Find where the given text appears and provide that cell's center as (X, Y) coordinate. 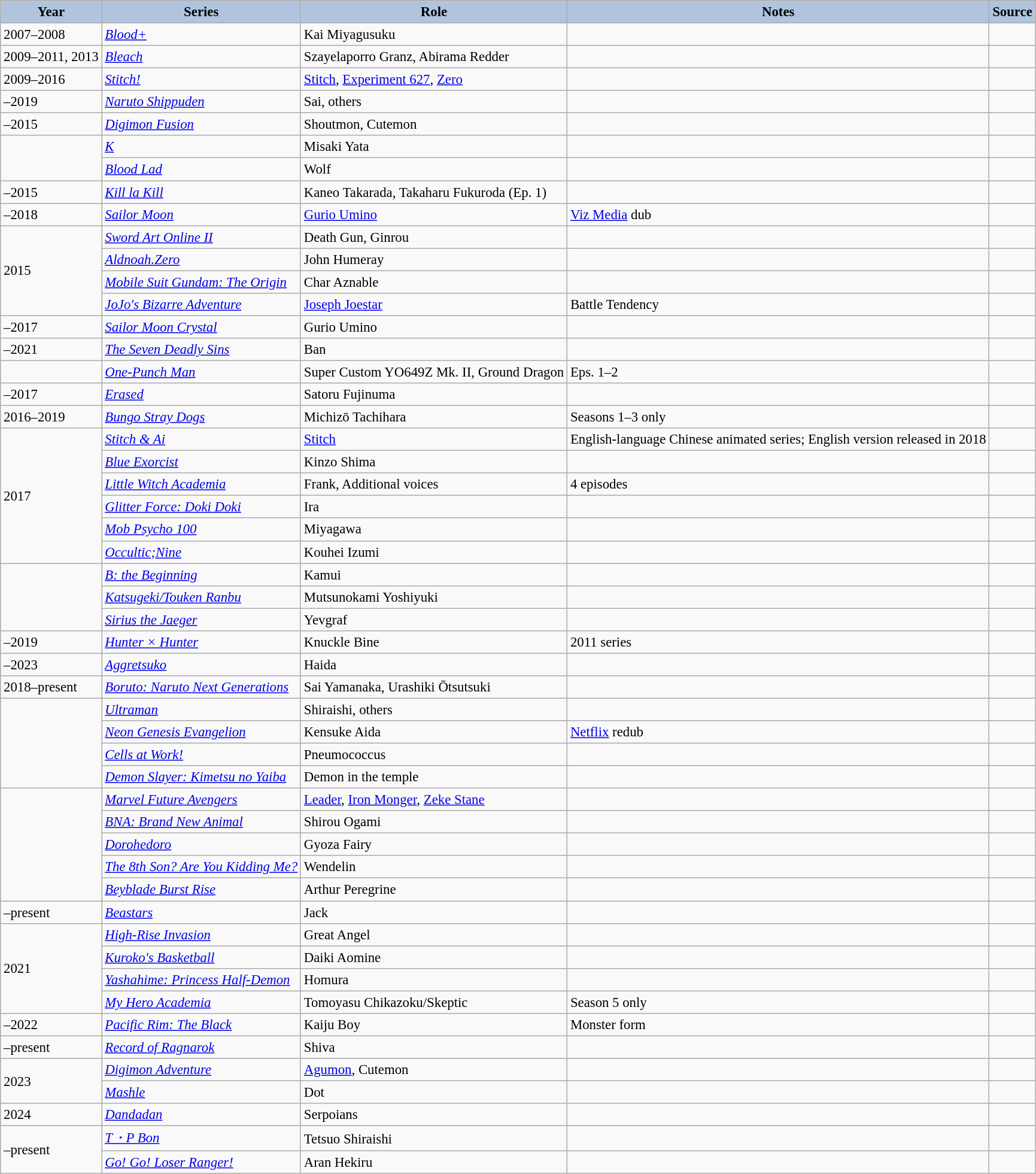
Stitch! (201, 80)
2009–2016 (51, 80)
English-language Chinese animated series; English version released in 2018 (778, 439)
Blue Exorcist (201, 462)
Netflix redub (778, 732)
Notes (778, 12)
Wolf (433, 169)
B: the Beginning (201, 575)
Dot (433, 1092)
Pacific Rim: The Black (201, 1025)
Michizō Tachihara (433, 417)
Neon Genesis Evangelion (201, 732)
Occultic;Nine (201, 552)
4 episodes (778, 484)
Miyagawa (433, 530)
Digimon Adventure (201, 1070)
Jack (433, 912)
The 8th Son? Are You Kidding Me? (201, 867)
Sword Art Online II (201, 237)
Mob Psycho 100 (201, 530)
Demon Slayer: Kimetsu no Yaiba (201, 777)
Yashahime: Princess Half-Demon (201, 979)
Glitter Force: Doki Doki (201, 507)
Dandadan (201, 1115)
Joseph Joestar (433, 305)
Frank, Additional voices (433, 484)
Shiva (433, 1047)
John Humeray (433, 259)
2007–2008 (51, 35)
Go! Go! Loser Ranger! (201, 1163)
Tetsuo Shiraishi (433, 1139)
Blood+ (201, 35)
Pneumococcus (433, 755)
2023 (51, 1081)
Eps. 1–2 (778, 372)
Kinzo Shima (433, 462)
2021 (51, 968)
Sai Yamanaka, Urashiki Ōtsutsuki (433, 687)
Stitch (433, 439)
Ultraman (201, 709)
Kai Miyagusuku (433, 35)
Kuroko's Basketball (201, 957)
2011 series (778, 642)
Season 5 only (778, 1002)
Szayelaporro Granz, Abirama Redder (433, 57)
Mashle (201, 1092)
The Seven Deadly Sins (201, 350)
Sailor Moon Crystal (201, 327)
–2021 (51, 350)
Sai, others (433, 102)
High-Rise Invasion (201, 935)
One-Punch Man (201, 372)
Knuckle Bine (433, 642)
Monster form (778, 1025)
JoJo's Bizarre Adventure (201, 305)
Aran Hekiru (433, 1163)
Little Witch Academia (201, 484)
Sailor Moon (201, 214)
Mobile Suit Gundam: The Origin (201, 282)
Wendelin (433, 867)
Cells at Work! (201, 755)
Dorohedoro (201, 845)
Role (433, 12)
Record of Ragnarok (201, 1047)
Kensuke Aida (433, 732)
Serpoians (433, 1115)
Digimon Fusion (201, 125)
Naruto Shippuden (201, 102)
Haida (433, 665)
Boruto: Naruto Next Generations (201, 687)
Ira (433, 507)
2016–2019 (51, 417)
Misaki Yata (433, 147)
Seasons 1–3 only (778, 417)
Great Angel (433, 935)
Bungo Stray Dogs (201, 417)
Kill la Kill (201, 192)
–2022 (51, 1025)
2018–present (51, 687)
Erased (201, 395)
Source (1013, 12)
Aldnoah.Zero (201, 259)
Viz Media dub (778, 214)
Battle Tendency (778, 305)
Shoutmon, Cutemon (433, 125)
Beyblade Burst Rise (201, 890)
Satoru Fujinuma (433, 395)
Hunter × Hunter (201, 642)
Leader, Iron Monger, Zeke Stane (433, 800)
Daiki Aomine (433, 957)
–2023 (51, 665)
Super Custom YO649Z Mk. II, Ground Dragon (433, 372)
Ban (433, 350)
Kamui (433, 575)
Kaneo Takarada, Takaharu Fukuroda (Ep. 1) (433, 192)
2009–2011, 2013 (51, 57)
2024 (51, 1115)
Stitch & Ai (201, 439)
T・P Bon (201, 1139)
Year (51, 12)
Beastars (201, 912)
My Hero Academia (201, 1002)
Sirius the Jaeger (201, 620)
Tomoyasu Chikazoku/Skeptic (433, 1002)
Kaiju Boy (433, 1025)
Stitch, Experiment 627, Zero (433, 80)
Aggretsuko (201, 665)
Marvel Future Avengers (201, 800)
Kouhei Izumi (433, 552)
Mutsunokami Yoshiyuki (433, 597)
Series (201, 12)
Agumon, Cutemon (433, 1070)
Yevgraf (433, 620)
Gyoza Fairy (433, 845)
K (201, 147)
BNA: Brand New Animal (201, 822)
2015 (51, 271)
–2018 (51, 214)
Bleach (201, 57)
Char Aznable (433, 282)
Homura (433, 979)
Demon in the temple (433, 777)
Death Gun, Ginrou (433, 237)
Katsugeki/Touken Ranbu (201, 597)
Shirou Ogami (433, 822)
Blood Lad (201, 169)
Arthur Peregrine (433, 890)
Shiraishi, others (433, 709)
2017 (51, 496)
